Determine the [X, Y] coordinate at the center of the cell enclosing the given text.  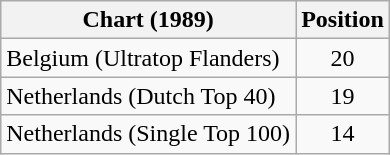
20 [343, 58]
Chart (1989) [148, 20]
Belgium (Ultratop Flanders) [148, 58]
19 [343, 96]
Netherlands (Single Top 100) [148, 134]
Netherlands (Dutch Top 40) [148, 96]
Position [343, 20]
14 [343, 134]
